Detect which cell encompasses the target text, then output its (x, y) center coordinate. 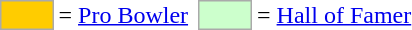
= Pro Bowler (124, 15)
